Return [X, Y] of the center of cell containing provided text 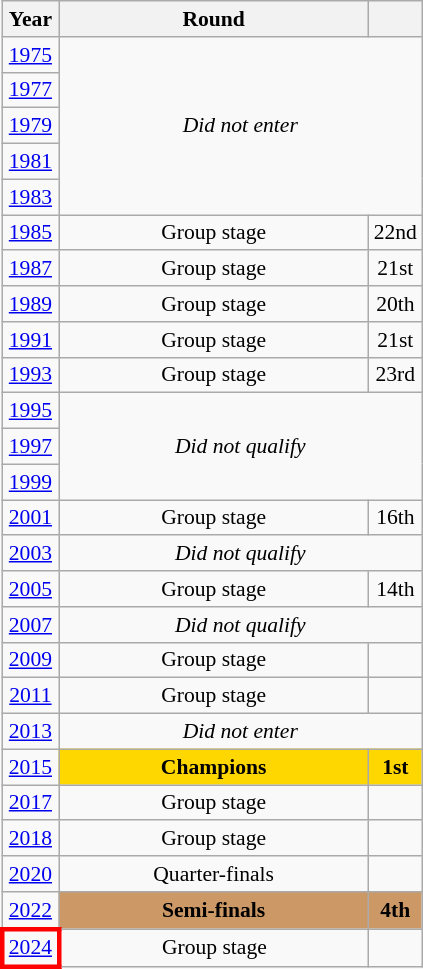
1977 [30, 90]
2011 [30, 696]
2024 [30, 948]
2001 [30, 518]
2013 [30, 732]
Champions [214, 767]
2009 [30, 660]
22nd [396, 233]
Semi-finals [214, 910]
1997 [30, 447]
23rd [396, 375]
1975 [30, 55]
2005 [30, 589]
Quarter-finals [214, 874]
14th [396, 589]
1989 [30, 304]
2015 [30, 767]
1983 [30, 197]
1993 [30, 375]
1985 [30, 233]
4th [396, 910]
2017 [30, 803]
Round [214, 19]
1991 [30, 340]
1979 [30, 126]
1987 [30, 269]
20th [396, 304]
2003 [30, 554]
1981 [30, 162]
1st [396, 767]
2007 [30, 625]
2020 [30, 874]
1999 [30, 482]
Year [30, 19]
2022 [30, 910]
16th [396, 518]
2018 [30, 839]
1995 [30, 411]
